For the text-containing cell, return its midpoint in [X, Y] coordinate format. 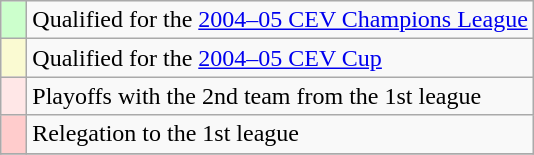
Qualified for the 2004–05 CEV Champions League [280, 20]
Qualified for the 2004–05 CEV Cup [280, 58]
Playoffs with the 2nd team from the 1st league [280, 96]
Relegation to the 1st league [280, 134]
